From the cell containing the given text, extract its center point as (X, Y) coordinate. 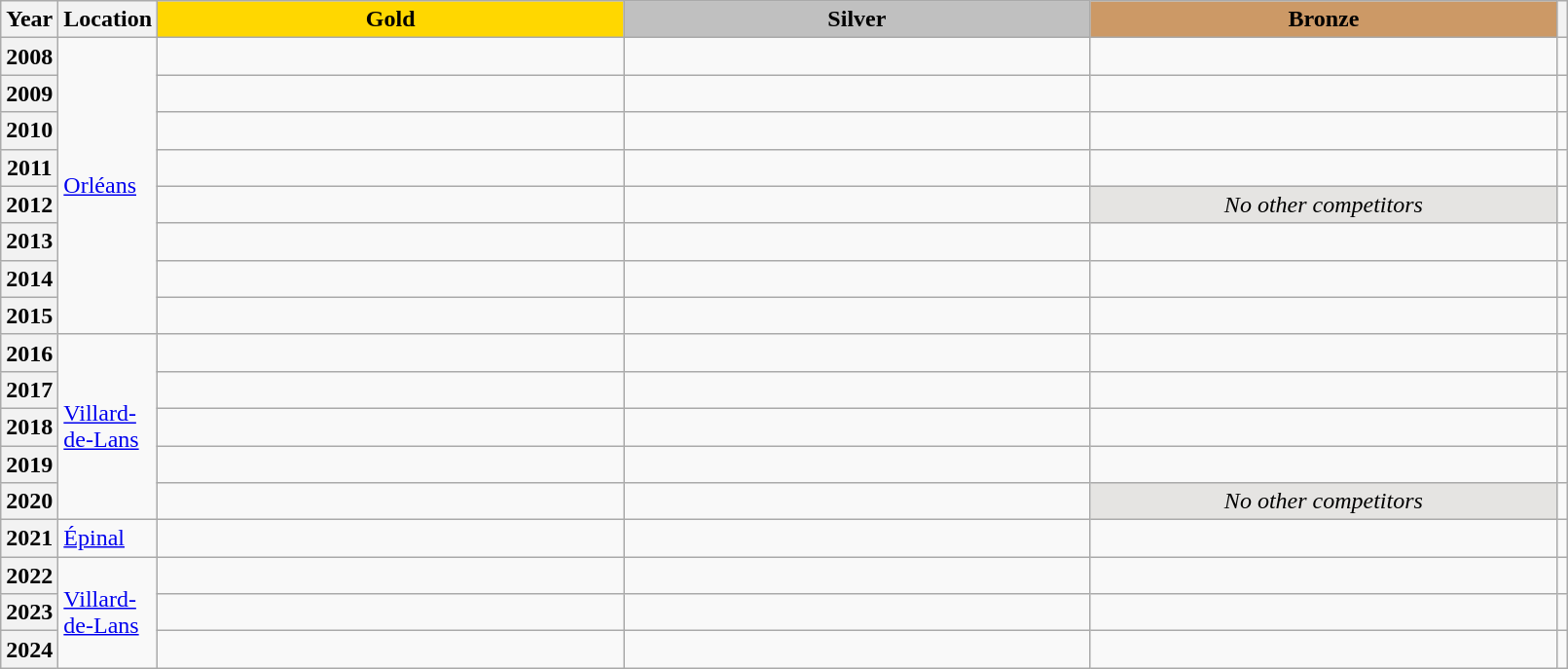
2009 (29, 93)
2024 (29, 650)
2012 (29, 204)
2013 (29, 242)
2010 (29, 130)
2019 (29, 465)
2016 (29, 353)
Bronze (1324, 19)
2022 (29, 576)
Silver (857, 19)
2018 (29, 427)
2008 (29, 56)
2011 (29, 167)
Location (108, 19)
2021 (29, 539)
Orléans (108, 186)
2020 (29, 502)
2017 (29, 390)
Gold (391, 19)
Year (29, 19)
2014 (29, 279)
Épinal (108, 539)
2023 (29, 613)
2015 (29, 316)
